Return the [x, y] coordinate for the center point of the cell that contains the specified text.  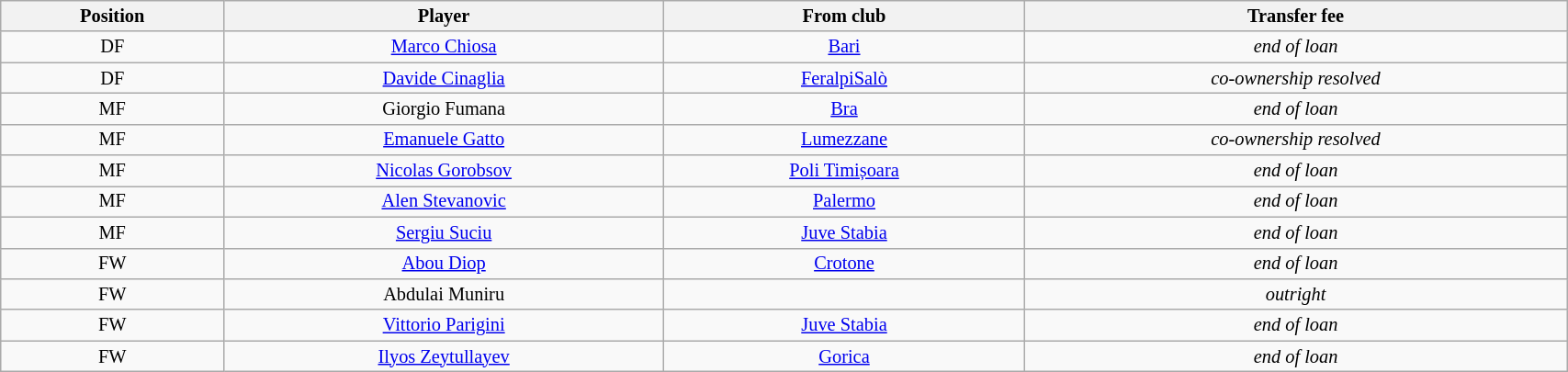
Lumezzane [845, 140]
Emanuele Gatto [445, 140]
Davide Cinaglia [445, 78]
Marco Chiosa [445, 47]
Abdulai Muniru [445, 294]
Ilyos Zeytullayev [445, 356]
Crotone [845, 264]
From club [845, 16]
FeralpiSalò [845, 78]
Vittorio Parigini [445, 325]
Sergiu Suciu [445, 232]
Giorgio Fumana [445, 108]
Transfer fee [1295, 16]
Position [112, 16]
Player [445, 16]
Bari [845, 47]
Nicolas Gorobsov [445, 171]
outright [1295, 294]
Gorica [845, 356]
Poli Timișoara [845, 171]
Palermo [845, 201]
Bra [845, 108]
Alen Stevanovic [445, 201]
Abou Diop [445, 264]
